Return the (X, Y) coordinate for the center point of the cell that contains the specified text.  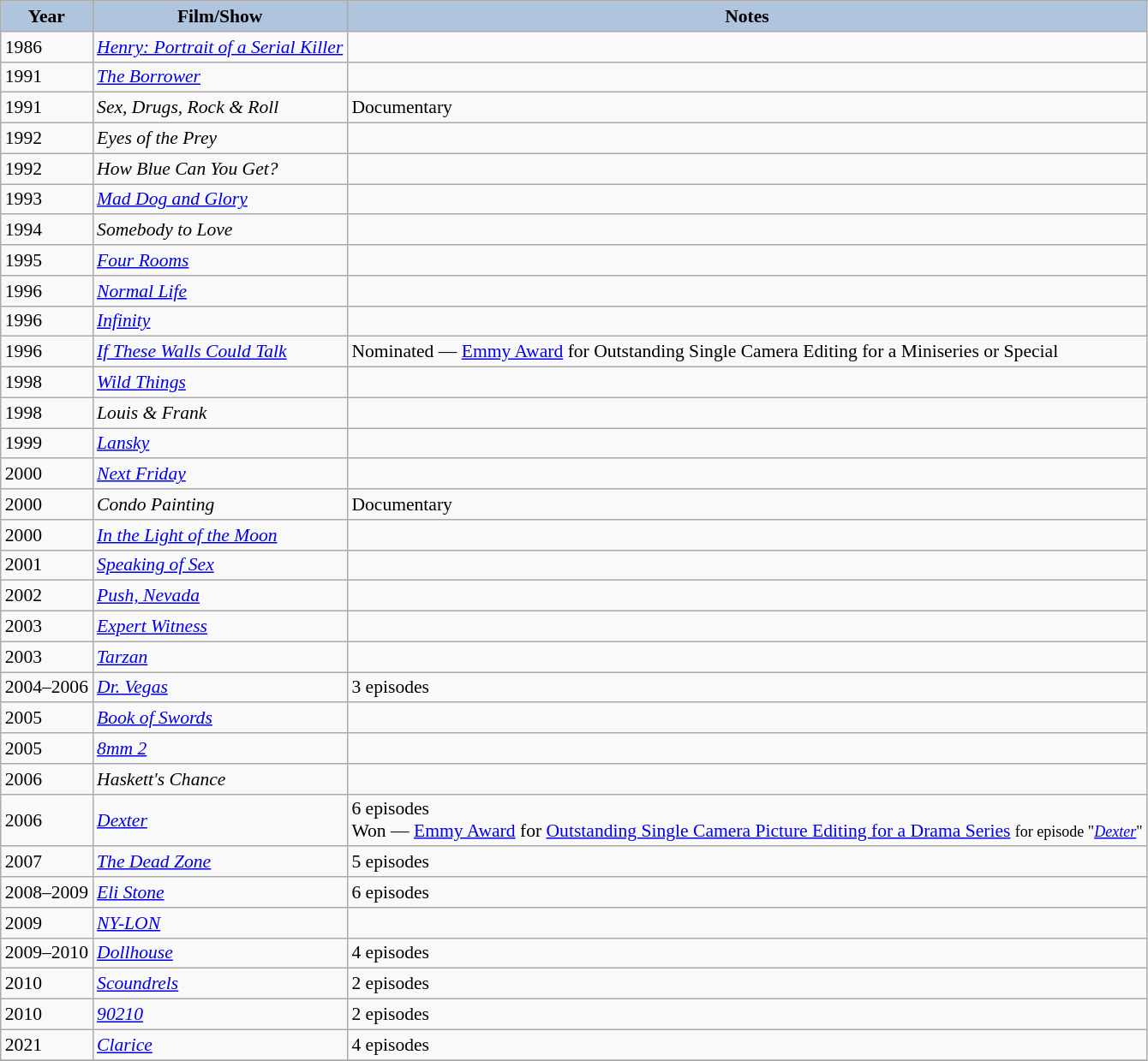
Eli Stone (219, 892)
The Dead Zone (219, 862)
In the Light of the Moon (219, 535)
2009 (46, 923)
2004–2006 (46, 688)
6 episodes (747, 892)
5 episodes (747, 862)
Nominated — Emmy Award for Outstanding Single Camera Editing for a Miniseries or Special (747, 352)
8mm 2 (219, 748)
If These Walls Could Talk (219, 352)
Lansky (219, 444)
2009–2010 (46, 953)
Scoundrels (219, 984)
Dr. Vegas (219, 688)
Mad Dog and Glory (219, 200)
Speaking of Sex (219, 565)
Next Friday (219, 474)
Wild Things (219, 383)
2008–2009 (46, 892)
2007 (46, 862)
Year (46, 16)
How Blue Can You Get? (219, 169)
Henry: Portrait of a Serial Killer (219, 47)
1995 (46, 260)
Sex, Drugs, Rock & Roll (219, 108)
Dollhouse (219, 953)
Somebody to Love (219, 230)
1993 (46, 200)
The Borrower (219, 77)
1999 (46, 444)
2002 (46, 596)
90210 (219, 1015)
Haskett's Chance (219, 779)
Notes (747, 16)
2001 (46, 565)
1994 (46, 230)
Eyes of the Prey (219, 139)
Expert Witness (219, 627)
Four Rooms (219, 260)
1986 (46, 47)
Louis & Frank (219, 413)
Infinity (219, 321)
3 episodes (747, 688)
Push, Nevada (219, 596)
Tarzan (219, 657)
Clarice (219, 1045)
Condo Painting (219, 504)
Dexter (219, 820)
6 episodesWon — Emmy Award for Outstanding Single Camera Picture Editing for a Drama Series for episode "Dexter" (747, 820)
Book of Swords (219, 718)
Film/Show (219, 16)
Normal Life (219, 291)
NY-LON (219, 923)
2021 (46, 1045)
